For the text-containing cell, return its midpoint in [X, Y] coordinate format. 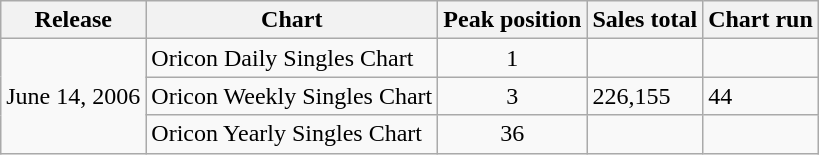
Release [74, 20]
June 14, 2006 [74, 96]
Chart [292, 20]
Oricon Yearly Singles Chart [292, 134]
Chart run [761, 20]
44 [761, 96]
Oricon Daily Singles Chart [292, 58]
Peak position [512, 20]
226,155 [645, 96]
Sales total [645, 20]
3 [512, 96]
Oricon Weekly Singles Chart [292, 96]
36 [512, 134]
1 [512, 58]
